From the cell containing the given text, extract its center point as (x, y) coordinate. 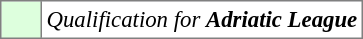
Qualification for Adriatic League (202, 20)
